Output the (X, Y) coordinate of the center of the cell containing the given text.  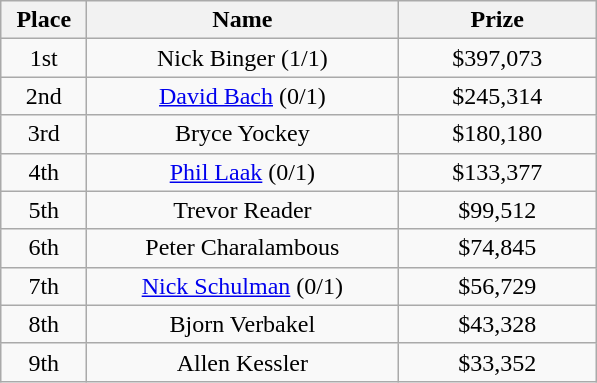
$74,845 (498, 248)
Allen Kessler (242, 362)
$133,377 (498, 172)
$56,729 (498, 286)
$43,328 (498, 324)
Trevor Reader (242, 210)
Bjorn Verbakel (242, 324)
David Bach (0/1) (242, 96)
Name (242, 20)
3rd (44, 134)
1st (44, 58)
$99,512 (498, 210)
$397,073 (498, 58)
9th (44, 362)
7th (44, 286)
$180,180 (498, 134)
Nick Schulman (0/1) (242, 286)
Peter Charalambous (242, 248)
$33,352 (498, 362)
Phil Laak (0/1) (242, 172)
Place (44, 20)
5th (44, 210)
8th (44, 324)
Nick Binger (1/1) (242, 58)
Prize (498, 20)
Bryce Yockey (242, 134)
$245,314 (498, 96)
6th (44, 248)
2nd (44, 96)
4th (44, 172)
